Extract the (X, Y) coordinate from the center of the cell holding the provided text.  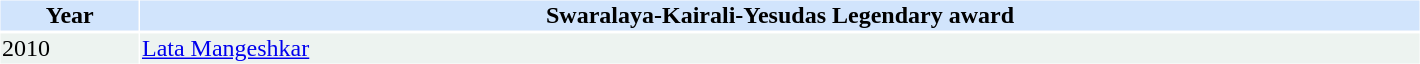
2010 (69, 49)
Year (69, 15)
Swaralaya-Kairali-Yesudas Legendary award (780, 15)
Lata Mangeshkar (780, 49)
